Capture the cell that displays the provided text and extract its (X, Y) central coordinate. 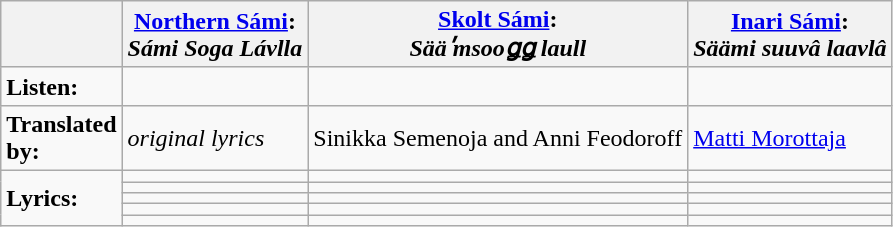
Listen: (62, 86)
Matti Morottaja (790, 138)
Inari Sámi:Säämi suuvâ laavlâ (790, 34)
Skolt Sámi:Sääʹmsooǥǥ laull (498, 34)
original lyrics (215, 138)
Sinikka Semenoja and Anni Feodoroff (498, 138)
Translatedby: (62, 138)
Lyrics: (62, 198)
Northern Sámi:Sámi Soga Lávlla (215, 34)
